Return the [x, y] coordinate for the center point of the cell that contains the specified text.  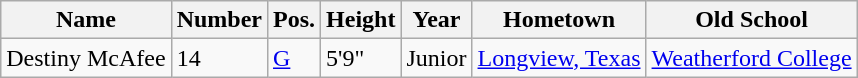
Junior [436, 58]
Old School [752, 20]
Destiny McAfee [86, 58]
Name [86, 20]
Pos. [294, 20]
5'9" [361, 58]
Longview, Texas [559, 58]
Hometown [559, 20]
Number [219, 20]
Weatherford College [752, 58]
Height [361, 20]
Year [436, 20]
14 [219, 58]
G [294, 58]
